For the text-containing cell, return its midpoint in (X, Y) coordinate format. 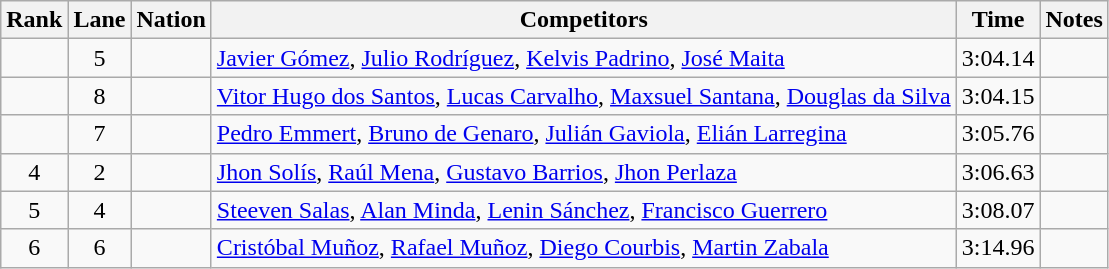
Steeven Salas, Alan Minda, Lenin Sánchez, Francisco Guerrero (584, 210)
Competitors (584, 20)
Notes (1074, 20)
Time (998, 20)
3:06.63 (998, 172)
Vitor Hugo dos Santos, Lucas Carvalho, Maxsuel Santana, Douglas da Silva (584, 96)
Cristóbal Muñoz, Rafael Muñoz, Diego Courbis, Martin Zabala (584, 248)
Lane (100, 20)
2 (100, 172)
Nation (171, 20)
Pedro Emmert, Bruno de Genaro, Julián Gaviola, Elián Larregina (584, 134)
3:08.07 (998, 210)
7 (100, 134)
3:05.76 (998, 134)
3:14.96 (998, 248)
3:04.15 (998, 96)
Rank (34, 20)
8 (100, 96)
3:04.14 (998, 58)
Javier Gómez, Julio Rodríguez, Kelvis Padrino, José Maita (584, 58)
Jhon Solís, Raúl Mena, Gustavo Barrios, Jhon Perlaza (584, 172)
